Return [X, Y] of the center of cell containing provided text 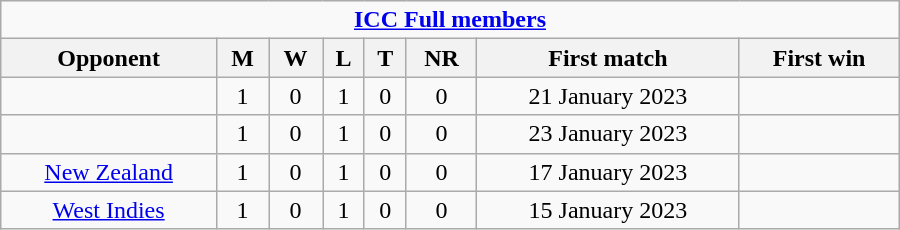
West Indies [109, 210]
L [344, 58]
21 January 2023 [608, 96]
ICC Full members [450, 20]
17 January 2023 [608, 172]
T [385, 58]
Opponent [109, 58]
23 January 2023 [608, 134]
First win [819, 58]
NR [442, 58]
15 January 2023 [608, 210]
New Zealand [109, 172]
W [296, 58]
M [242, 58]
First match [608, 58]
